Return the [x, y] coordinate for the center point of the cell that contains the specified text.  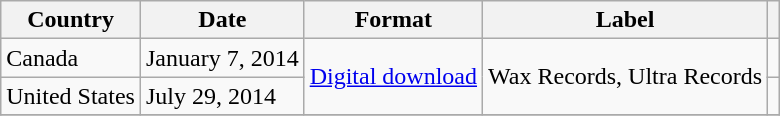
July 29, 2014 [222, 96]
Wax Records, Ultra Records [626, 77]
Format [393, 20]
Digital download [393, 77]
Country [71, 20]
Canada [71, 58]
United States [71, 96]
Date [222, 20]
January 7, 2014 [222, 58]
Label [626, 20]
